Return [X, Y] of the center of cell containing provided text 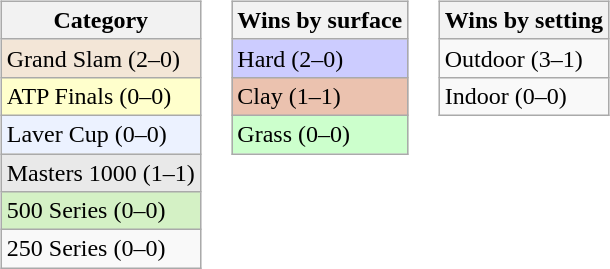
Grass (0–0) [320, 134]
Indoor (0–0) [524, 96]
Clay (1–1) [320, 96]
500 Series (0–0) [100, 211]
Category [100, 20]
Wins by setting [524, 20]
250 Series (0–0) [100, 249]
Laver Cup (0–0) [100, 134]
Grand Slam (2–0) [100, 58]
Wins by surface [320, 20]
Hard (2–0) [320, 58]
Outdoor (3–1) [524, 58]
ATP Finals (0–0) [100, 96]
Masters 1000 (1–1) [100, 173]
